Pinpoint the cell where the given text exists, returning its (X, Y) midpoint coordinate. 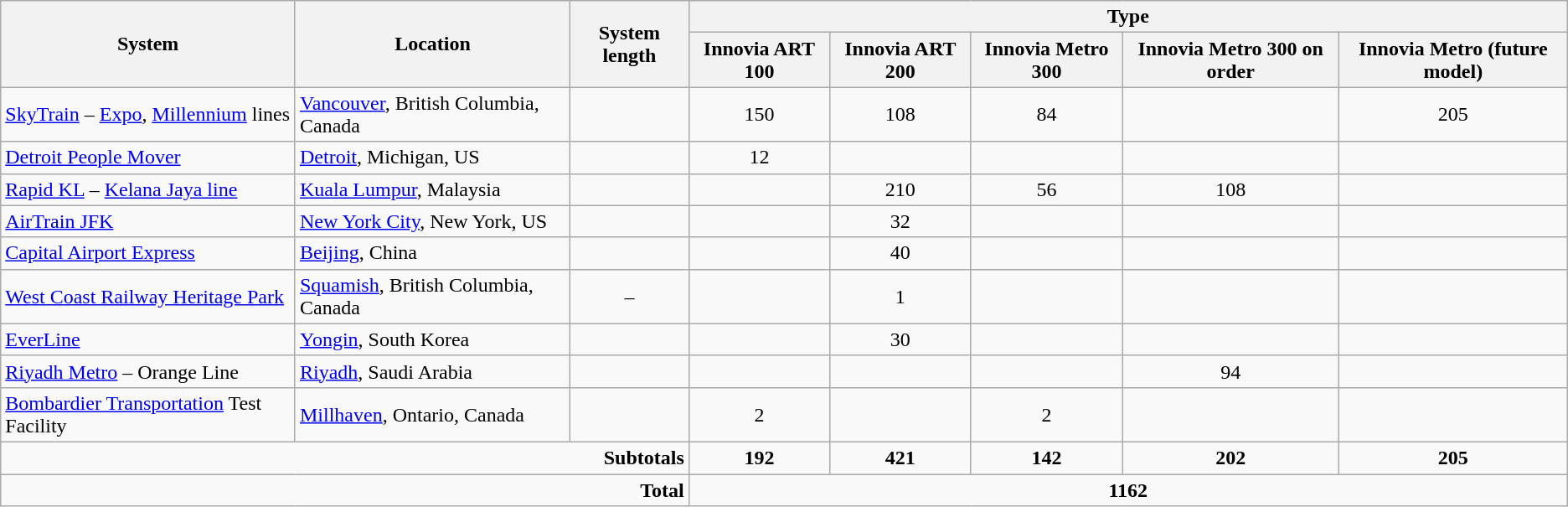
30 (900, 339)
Total (345, 490)
EverLine (148, 339)
1 (900, 297)
Vancouver, British Columbia, Canada (432, 114)
Detroit, Michigan, US (432, 158)
12 (759, 158)
– (630, 297)
Innovia ART 200 (900, 60)
32 (900, 221)
210 (900, 189)
Location (432, 44)
202 (1230, 458)
Innovia Metro 300 (1047, 60)
Millhaven, Ontario, Canada (432, 414)
Innovia Metro 300 on order (1230, 60)
Detroit People Mover (148, 158)
System (148, 44)
Bombardier Transportation Test Facility (148, 414)
SkyTrain – Expo, Millennium lines (148, 114)
System length (630, 44)
40 (900, 253)
1162 (1127, 490)
Subtotals (345, 458)
West Coast Railway Heritage Park (148, 297)
56 (1047, 189)
Squamish, British Columbia, Canada (432, 297)
Rapid KL – Kelana Jaya line (148, 189)
Innovia Metro (future model) (1452, 60)
94 (1230, 371)
84 (1047, 114)
142 (1047, 458)
Yongin, South Korea (432, 339)
Innovia ART 100 (759, 60)
192 (759, 458)
AirTrain JFK (148, 221)
Kuala Lumpur, Malaysia (432, 189)
421 (900, 458)
150 (759, 114)
Beijing, China (432, 253)
Riyadh, Saudi Arabia (432, 371)
Riyadh Metro – Orange Line (148, 371)
Type (1127, 17)
Capital Airport Express (148, 253)
New York City, New York, US (432, 221)
